Output the (x, y) coordinate of the center of the cell containing the given text.  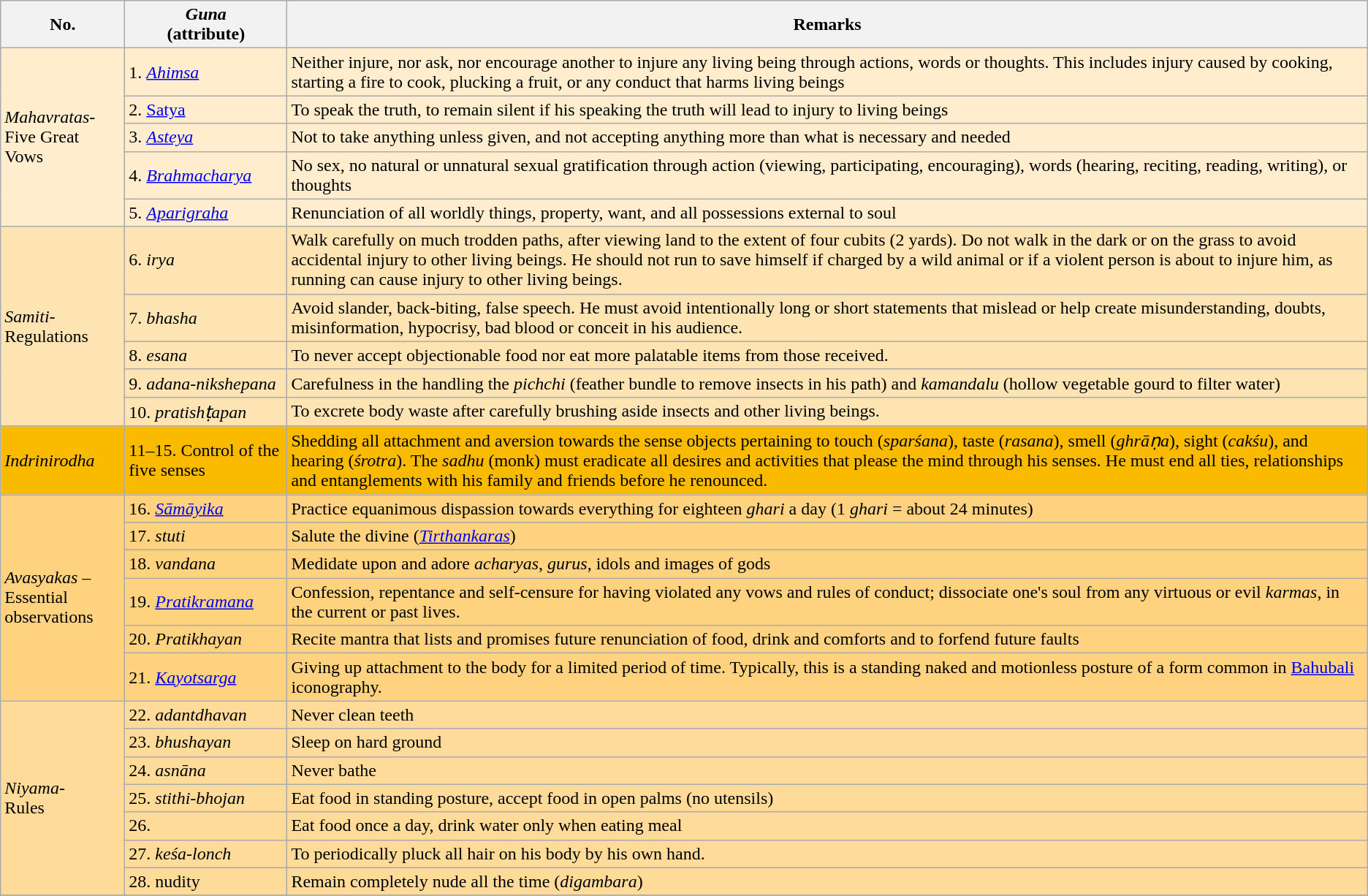
No. (63, 25)
Mahavratas- Five Great Vows (63, 137)
2. Satya (206, 110)
11–15. Control of the five senses (206, 460)
10. pratishṭapan (206, 411)
Samiti- Regulations (63, 326)
Salute the divine (Tirthankaras) (827, 536)
Eat food in standing posture, accept food in open palms (no utensils) (827, 798)
To speak the truth, to remain silent if his speaking the truth will lead to injury to living beings (827, 110)
Remain completely nude all the time (digambara) (827, 881)
Niyama- Rules (63, 798)
Practice equanimous dispassion towards everything for eighteen ghari a day (1 ghari = about 24 minutes) (827, 508)
17. stuti (206, 536)
16. Sāmāyika (206, 508)
24. asnāna (206, 770)
Medidate upon and adore acharyas, gurus, idols and images of gods (827, 564)
8. esana (206, 355)
Never bathe (827, 770)
6. irya (206, 260)
Not to take anything unless given, and not accepting anything more than what is necessary and needed (827, 137)
To periodically pluck all hair on his body by his own hand. (827, 854)
21. Kayotsarga (206, 677)
5. Aparigraha (206, 213)
To never accept objectionable food nor eat more palatable items from those received. (827, 355)
7. bhasha (206, 317)
4. Brahmacharya (206, 175)
28. nudity (206, 881)
20. Pratikhayan (206, 639)
18. vandana (206, 564)
25. stithi-bhojan (206, 798)
Avasyakas –Essential observations (63, 597)
Indrinirodha (63, 460)
Sleep on hard ground (827, 743)
26. (206, 826)
22. adantdhavan (206, 715)
Carefulness in the handling the pichchi (feather bundle to remove insects in his path) and kamandalu (hollow vegetable gourd to filter water) (827, 383)
Eat food once a day, drink water only when eating meal (827, 826)
Renunciation of all worldly things, property, want, and all possessions external to soul (827, 213)
9. adana-nikshepana (206, 383)
3. Asteya (206, 137)
27. keśa-lonch (206, 854)
Remarks (827, 25)
Never clean teeth (827, 715)
19. Pratikramana (206, 602)
To excrete body waste after carefully brushing aside insects and other living beings. (827, 411)
Recite mantra that lists and promises future renunciation of food, drink and comforts and to forfend future faults (827, 639)
1. Ahimsa (206, 72)
Guna(attribute) (206, 25)
23. bhushayan (206, 743)
